Identify which cell holds the provided text, then report its (X, Y) central coordinate. 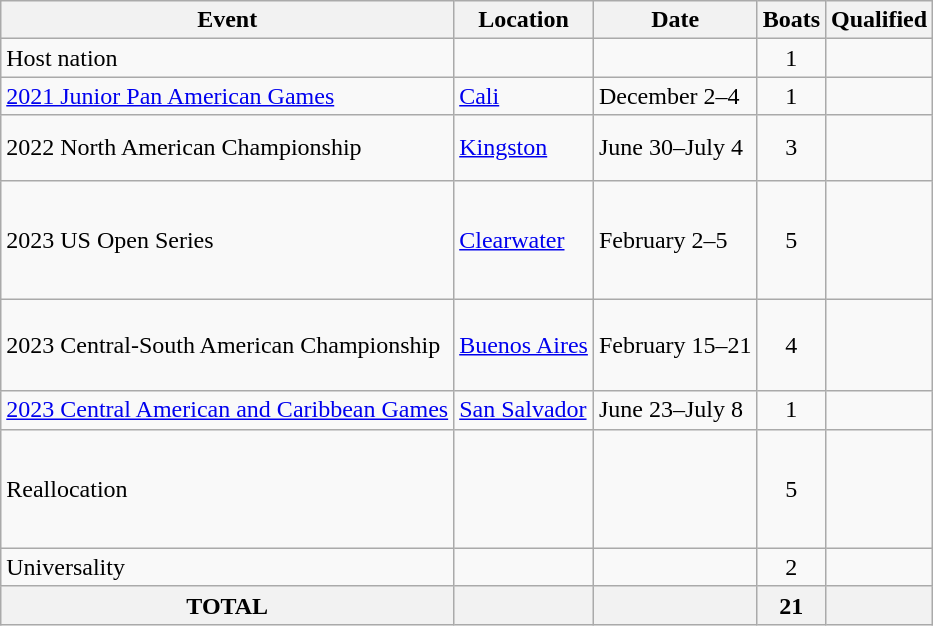
Event (228, 20)
2023 Central American and Caribbean Games (228, 410)
Qualified (880, 20)
3 (791, 148)
December 2–4 (675, 96)
TOTAL (228, 605)
Date (675, 20)
Buenos Aires (524, 345)
2023 Central-South American Championship (228, 345)
Location (524, 20)
San Salvador (524, 410)
February 2–5 (675, 240)
Boats (791, 20)
Cali (524, 96)
2021 Junior Pan American Games (228, 96)
2022 North American Championship (228, 148)
2 (791, 567)
Universality (228, 567)
Host nation (228, 58)
Reallocation (228, 488)
June 23–July 8 (675, 410)
Clearwater (524, 240)
June 30–July 4 (675, 148)
2023 US Open Series (228, 240)
February 15–21 (675, 345)
Kingston (524, 148)
4 (791, 345)
21 (791, 605)
